Detect which cell encompasses the target text, then output its [x, y] center coordinate. 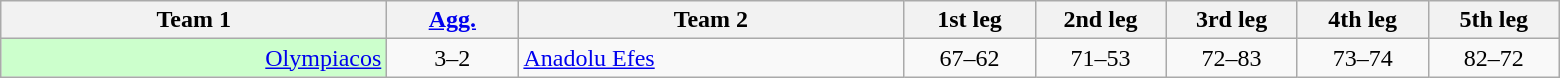
71–53 [1100, 58]
72–83 [1232, 58]
Olympiacos [194, 58]
Agg. [452, 20]
2nd leg [1100, 20]
82–72 [1494, 58]
4th leg [1362, 20]
5th leg [1494, 20]
Anadolu Efes [711, 58]
73–74 [1362, 58]
Team 2 [711, 20]
Team 1 [194, 20]
67–62 [970, 58]
3–2 [452, 58]
1st leg [970, 20]
3rd leg [1232, 20]
